Identify which cell holds the provided text, then report its [X, Y] central coordinate. 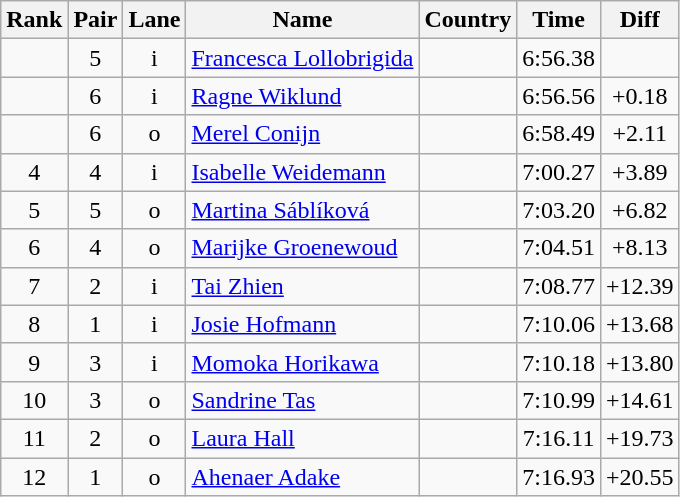
7:00.27 [559, 172]
7:10.99 [559, 400]
6:56.56 [559, 96]
7:10.06 [559, 324]
Country [468, 20]
Ragne Wiklund [302, 96]
Name [302, 20]
+13.68 [640, 324]
Martina Sáblíková [302, 210]
7:10.18 [559, 362]
Momoka Horikawa [302, 362]
+2.11 [640, 134]
Ahenaer Adake [302, 477]
7:16.11 [559, 438]
7:08.77 [559, 286]
10 [34, 400]
+13.80 [640, 362]
7:03.20 [559, 210]
+19.73 [640, 438]
Merel Conijn [302, 134]
8 [34, 324]
Isabelle Weidemann [302, 172]
6:56.38 [559, 58]
6:58.49 [559, 134]
Time [559, 20]
+6.82 [640, 210]
Pair [96, 20]
+0.18 [640, 96]
Tai Zhien [302, 286]
Sandrine Tas [302, 400]
7:04.51 [559, 248]
+12.39 [640, 286]
Rank [34, 20]
+20.55 [640, 477]
Marijke Groenewoud [302, 248]
+14.61 [640, 400]
12 [34, 477]
Lane [154, 20]
Laura Hall [302, 438]
+3.89 [640, 172]
11 [34, 438]
+8.13 [640, 248]
9 [34, 362]
7 [34, 286]
Francesca Lollobrigida [302, 58]
7:16.93 [559, 477]
Diff [640, 20]
Josie Hofmann [302, 324]
